Search for the cell housing the specified text and yield its (x, y) center coordinate. 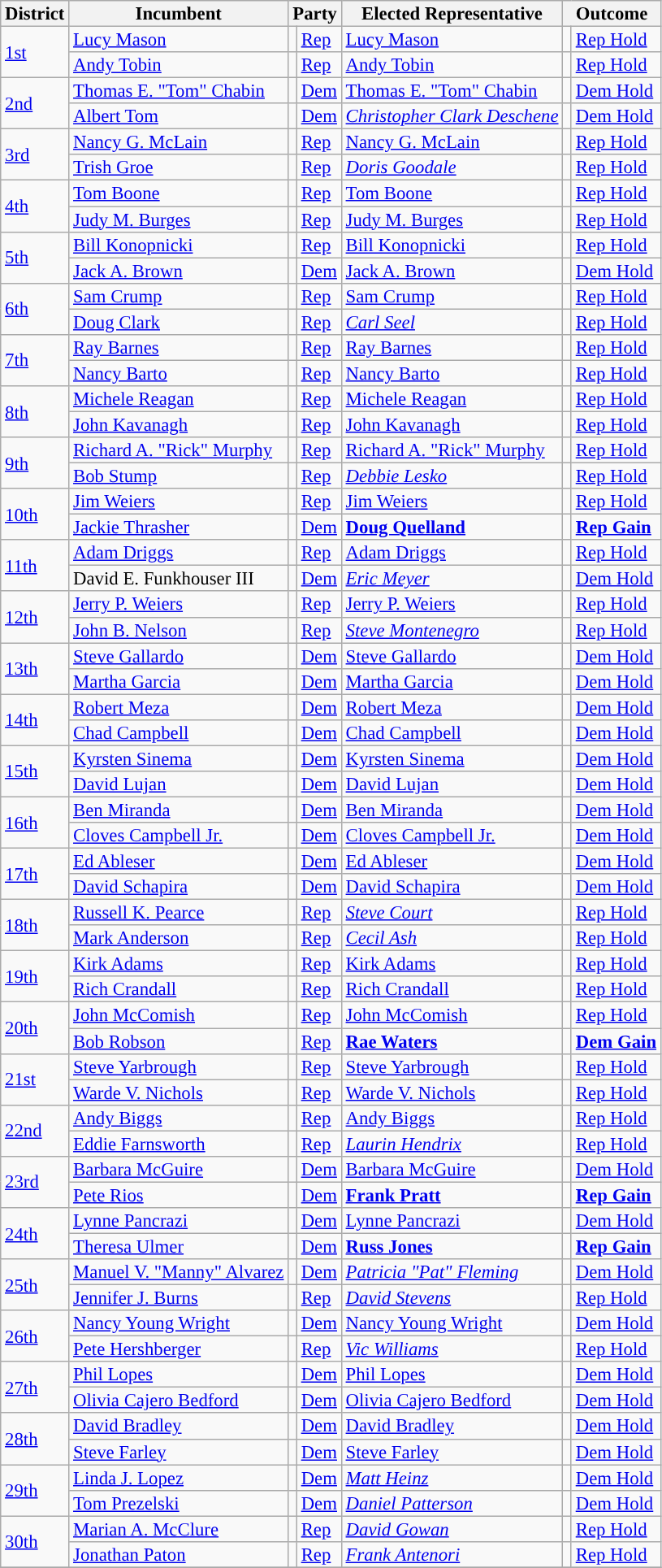
3rd (35, 154)
Carl Seel (452, 322)
Daniel Patterson (452, 1503)
Debbie Lesko (452, 476)
Doris Goodale (452, 167)
11th (35, 566)
28th (35, 1439)
Russell K. Pearce (179, 913)
29th (35, 1491)
13th (35, 668)
District (35, 14)
9th (35, 463)
David Gowan (452, 1529)
Bob Stump (179, 476)
17th (35, 875)
Tom Prezelski (179, 1503)
21st (35, 1079)
Frank Pratt (452, 1195)
Outcome (612, 14)
Doug Quelland (452, 528)
Bob Robson (179, 1041)
Party (315, 14)
8th (35, 411)
26th (35, 1336)
25th (35, 1284)
Laurin Hendrix (452, 1144)
Christopher Clark Deschene (452, 116)
Albert Tom (179, 116)
David Stevens (452, 1298)
Jennifer J. Burns (179, 1298)
Pete Hershberger (179, 1349)
6th (35, 309)
Frank Antenori (452, 1555)
2nd (35, 104)
Cecil Ash (452, 938)
Manuel V. "Manny" Alvarez (179, 1272)
Elected Representative (452, 14)
30th (35, 1541)
Linda J. Lopez (179, 1478)
Steve Court (452, 913)
27th (35, 1387)
Jackie Thrasher (179, 528)
Pete Rios (179, 1195)
Eddie Farnsworth (179, 1144)
4th (35, 206)
Trish Groe (179, 167)
David E. Funkhouser III (179, 579)
Dem Gain (616, 1041)
Russ Jones (452, 1246)
10th (35, 514)
Matt Heinz (452, 1478)
19th (35, 977)
Doug Clark (179, 322)
24th (35, 1234)
Rae Waters (452, 1041)
Jonathan Paton (179, 1555)
Patricia "Pat" Fleming (452, 1272)
23rd (35, 1182)
12th (35, 618)
Theresa Ulmer (179, 1246)
John B. Nelson (179, 630)
Marian A. McClure (179, 1529)
1st (35, 52)
14th (35, 720)
15th (35, 771)
7th (35, 361)
Mark Anderson (179, 938)
22nd (35, 1130)
5th (35, 257)
Eric Meyer (452, 579)
Vic Williams (452, 1349)
20th (35, 1027)
16th (35, 823)
Steve Montenegro (452, 630)
18th (35, 925)
Incumbent (179, 14)
